For the text-containing cell, return its midpoint in [x, y] coordinate format. 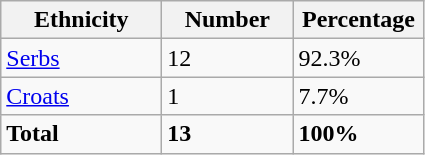
Number [228, 20]
Percentage [358, 20]
92.3% [358, 58]
Ethnicity [82, 20]
7.7% [358, 96]
Croats [82, 96]
13 [228, 134]
1 [228, 96]
12 [228, 58]
Serbs [82, 58]
Total [82, 134]
100% [358, 134]
